Identify which cell holds the provided text, then report its (X, Y) central coordinate. 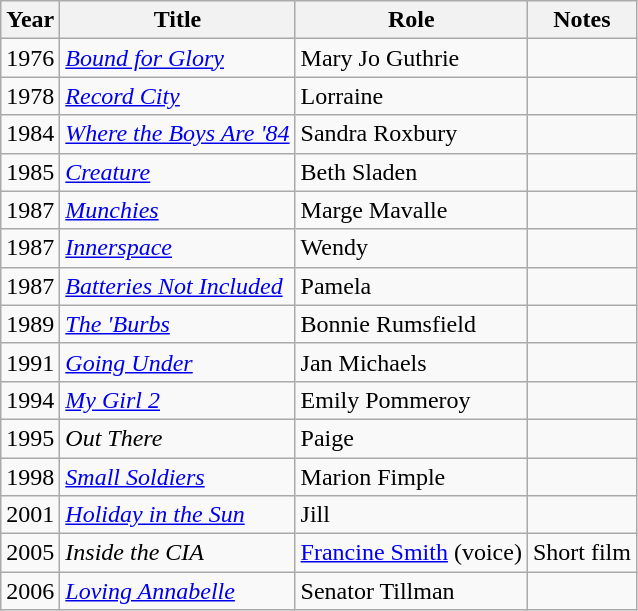
Year (30, 20)
Out There (178, 438)
1998 (30, 477)
Role (411, 20)
Jill (411, 515)
1989 (30, 324)
Short film (582, 553)
Title (178, 20)
Record City (178, 96)
1994 (30, 400)
1984 (30, 134)
Marge Mavalle (411, 210)
Inside the CIA (178, 553)
Loving Annabelle (178, 591)
1995 (30, 438)
Francine Smith (voice) (411, 553)
Wendy (411, 248)
Paige (411, 438)
1976 (30, 58)
Beth Sladen (411, 172)
The 'Burbs (178, 324)
Holiday in the Sun (178, 515)
Batteries Not Included (178, 286)
Mary Jo Guthrie (411, 58)
Pamela (411, 286)
Emily Pommeroy (411, 400)
Lorraine (411, 96)
Munchies (178, 210)
My Girl 2 (178, 400)
Jan Michaels (411, 362)
Where the Boys Are '84 (178, 134)
Small Soldiers (178, 477)
2005 (30, 553)
1985 (30, 172)
1991 (30, 362)
Senator Tillman (411, 591)
Bound for Glory (178, 58)
Going Under (178, 362)
Creature (178, 172)
Marion Fimple (411, 477)
1978 (30, 96)
Bonnie Rumsfield (411, 324)
Notes (582, 20)
Innerspace (178, 248)
Sandra Roxbury (411, 134)
2001 (30, 515)
2006 (30, 591)
